Provide the (X, Y) coordinate of the cell's center where the given text is located.  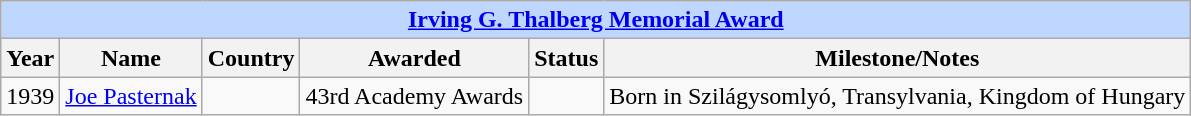
Country (251, 58)
Awarded (414, 58)
Milestone/Notes (898, 58)
Born in Szilágysomlyó, Transylvania, Kingdom of Hungary (898, 96)
43rd Academy Awards (414, 96)
Name (131, 58)
Joe Pasternak (131, 96)
1939 (30, 96)
Irving G. Thalberg Memorial Award (596, 20)
Status (566, 58)
Year (30, 58)
